Identify which cell holds the provided text, then report its (X, Y) central coordinate. 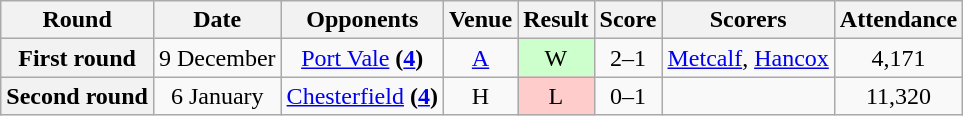
H (480, 96)
Result (556, 20)
Metcalf, Hancox (748, 58)
0–1 (628, 96)
W (556, 58)
Date (217, 20)
6 January (217, 96)
11,320 (898, 96)
Chesterfield (4) (362, 96)
Second round (78, 96)
Attendance (898, 20)
L (556, 96)
First round (78, 58)
Score (628, 20)
Venue (480, 20)
9 December (217, 58)
Port Vale (4) (362, 58)
2–1 (628, 58)
A (480, 58)
Round (78, 20)
Scorers (748, 20)
4,171 (898, 58)
Opponents (362, 20)
